Capture the cell that displays the provided text and extract its (X, Y) central coordinate. 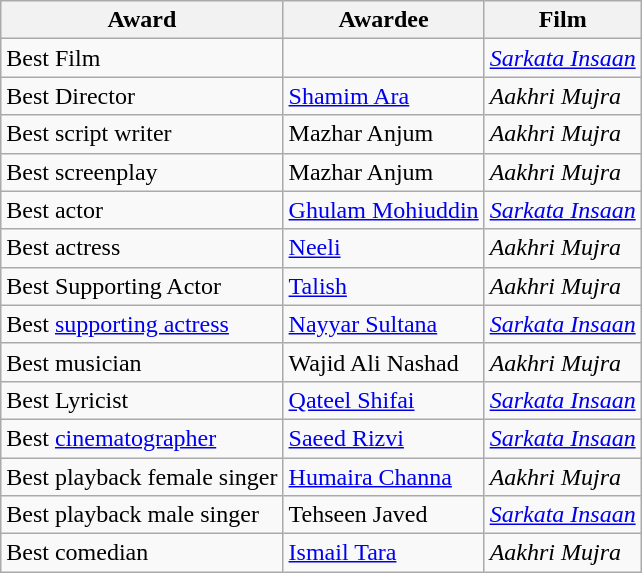
Best Lyricist (142, 400)
Best actor (142, 210)
Talish (384, 286)
Humaira Channa (384, 477)
Best musician (142, 362)
Best playback female singer (142, 477)
Ghulam Mohiuddin (384, 210)
Best Supporting Actor (142, 286)
Wajid Ali Nashad (384, 362)
Nayyar Sultana (384, 324)
Best playback male singer (142, 515)
Ismail Tara (384, 553)
Awardee (384, 20)
Best Director (142, 96)
Best supporting actress (142, 324)
Film (562, 20)
Neeli (384, 248)
Best comedian (142, 553)
Best cinematographer (142, 438)
Best screenplay (142, 172)
Shamim Ara (384, 96)
Best Film (142, 58)
Saeed Rizvi (384, 438)
Tehseen Javed (384, 515)
Award (142, 20)
Qateel Shifai (384, 400)
Best actress (142, 248)
Best script writer (142, 134)
